Pinpoint the cell where the given text exists, returning its (X, Y) midpoint coordinate. 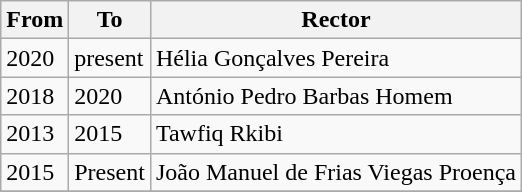
António Pedro Barbas Homem (336, 96)
From (35, 20)
Tawfiq Rkibi (336, 134)
João Manuel de Frias Viegas Proença (336, 172)
Present (110, 172)
Rector (336, 20)
2018 (35, 96)
present (110, 58)
Hélia Gonçalves Pereira (336, 58)
2013 (35, 134)
To (110, 20)
